For the text-containing cell, return its midpoint in [X, Y] coordinate format. 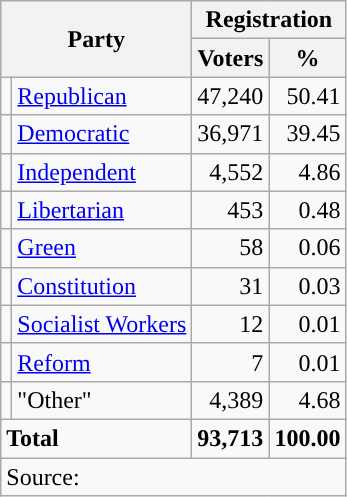
0.06 [308, 248]
100.00 [308, 438]
Green [102, 248]
Registration [269, 20]
12 [230, 324]
4,552 [230, 172]
0.48 [308, 210]
Total [96, 438]
453 [230, 210]
% [308, 58]
4,389 [230, 400]
7 [230, 362]
Source: [174, 477]
Voters [230, 58]
Libertarian [102, 210]
"Other" [102, 400]
39.45 [308, 134]
Constitution [102, 286]
58 [230, 248]
4.68 [308, 400]
4.86 [308, 172]
93,713 [230, 438]
Socialist Workers [102, 324]
Republican [102, 96]
Party [96, 39]
Independent [102, 172]
36,971 [230, 134]
Democratic [102, 134]
47,240 [230, 96]
50.41 [308, 96]
Reform [102, 362]
0.03 [308, 286]
31 [230, 286]
